Search for the cell housing the specified text and yield its (x, y) center coordinate. 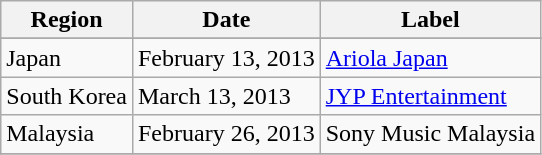
Date (226, 20)
Japan (67, 58)
March 13, 2013 (226, 96)
South Korea (67, 96)
February 13, 2013 (226, 58)
Region (67, 20)
Label (430, 20)
Malaysia (67, 134)
Ariola Japan (430, 58)
Sony Music Malaysia (430, 134)
JYP Entertainment (430, 96)
February 26, 2013 (226, 134)
